Search for the cell housing the specified text and yield its (x, y) center coordinate. 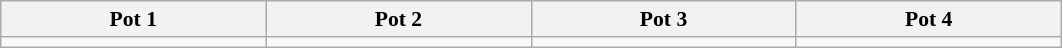
Pot 1 (134, 19)
Pot 4 (928, 19)
Pot 3 (664, 19)
Pot 2 (398, 19)
